Search for the cell housing the specified text and yield its [x, y] center coordinate. 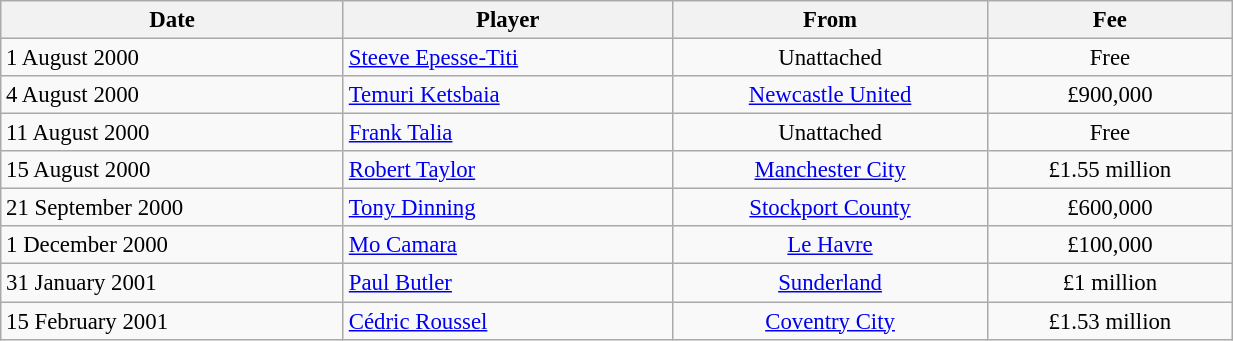
15 August 2000 [172, 170]
£1 million [1110, 283]
Date [172, 20]
15 February 2001 [172, 321]
Mo Camara [508, 245]
Fee [1110, 20]
Le Havre [830, 245]
Coventry City [830, 321]
£1.55 million [1110, 170]
Cédric Roussel [508, 321]
11 August 2000 [172, 133]
Player [508, 20]
Stockport County [830, 208]
21 September 2000 [172, 208]
Frank Talia [508, 133]
Sunderland [830, 283]
Steeve Epesse-Titi [508, 58]
1 August 2000 [172, 58]
Manchester City [830, 170]
£900,000 [1110, 95]
1 December 2000 [172, 245]
Temuri Ketsbaia [508, 95]
Paul Butler [508, 283]
31 January 2001 [172, 283]
Robert Taylor [508, 170]
From [830, 20]
4 August 2000 [172, 95]
£100,000 [1110, 245]
£1.53 million [1110, 321]
Tony Dinning [508, 208]
£600,000 [1110, 208]
Newcastle United [830, 95]
